Locate the cell with the specified text and output its [X, Y] center coordinate. 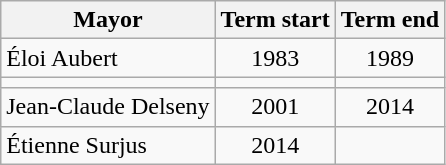
Term start [275, 20]
1989 [390, 58]
1983 [275, 58]
Term end [390, 20]
Mayor [108, 20]
Jean-Claude Delseny [108, 107]
Éloi Aubert [108, 58]
2001 [275, 107]
Étienne Surjus [108, 145]
